Scan for the cell matching the given text and deliver its [X, Y] coordinate at center. 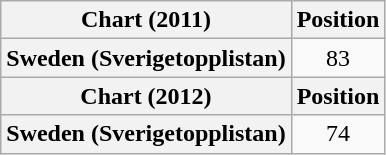
Chart (2011) [146, 20]
74 [338, 134]
Chart (2012) [146, 96]
83 [338, 58]
